Extract the (x, y) coordinate from the center of the cell holding the provided text.  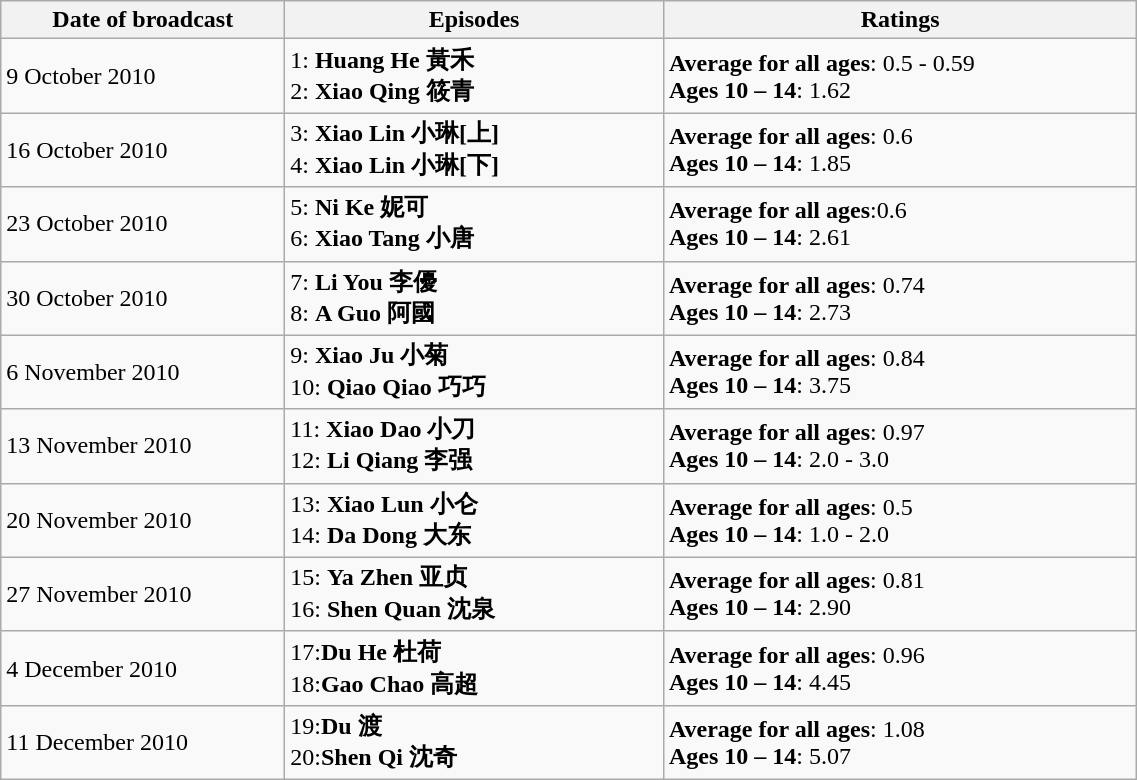
Average for all ages: 0.74Ages 10 – 14: 2.73 (900, 298)
5: Ni Ke 妮可6: Xiao Tang 小唐 (474, 224)
6 November 2010 (143, 372)
Average for all ages: 0.96Ages 10 – 14: 4.45 (900, 668)
Average for all ages: 0.97Ages 10 – 14: 2.0 - 3.0 (900, 446)
17:Du He 杜荷18:Gao Chao 高超 (474, 668)
9 October 2010 (143, 76)
23 October 2010 (143, 224)
7: Li You 李優8: A Guo 阿國 (474, 298)
3: Xiao Lin 小琳[上]4: Xiao Lin 小琳[下] (474, 150)
Average for all ages: 0.84Ages 10 – 14: 3.75 (900, 372)
13: Xiao Lun 小仑14: Da Dong 大东 (474, 520)
Average for all ages: 1.08Ages 10 – 14: 5.07 (900, 742)
15: Ya Zhen 亚贞16: Shen Quan 沈泉 (474, 594)
30 October 2010 (143, 298)
27 November 2010 (143, 594)
4 December 2010 (143, 668)
19:Du 渡20:Shen Qi 沈奇 (474, 742)
11 December 2010 (143, 742)
Average for all ages: 0.6Ages 10 – 14: 1.85 (900, 150)
13 November 2010 (143, 446)
20 November 2010 (143, 520)
Episodes (474, 20)
Date of broadcast (143, 20)
16 October 2010 (143, 150)
11: Xiao Dao 小刀12: Li Qiang 李强 (474, 446)
9: Xiao Ju 小菊10: Qiao Qiao 巧巧 (474, 372)
Average for all ages:0.6Ages 10 – 14: 2.61 (900, 224)
Ratings (900, 20)
Average for all ages: 0.5 - 0.59Ages 10 – 14: 1.62 (900, 76)
Average for all ages: 0.81Ages 10 – 14: 2.90 (900, 594)
1: Huang He 黃禾2: Xiao Qing 筱青 (474, 76)
Average for all ages: 0.5Ages 10 – 14: 1.0 - 2.0 (900, 520)
